Capture the cell that displays the provided text and extract its [x, y] central coordinate. 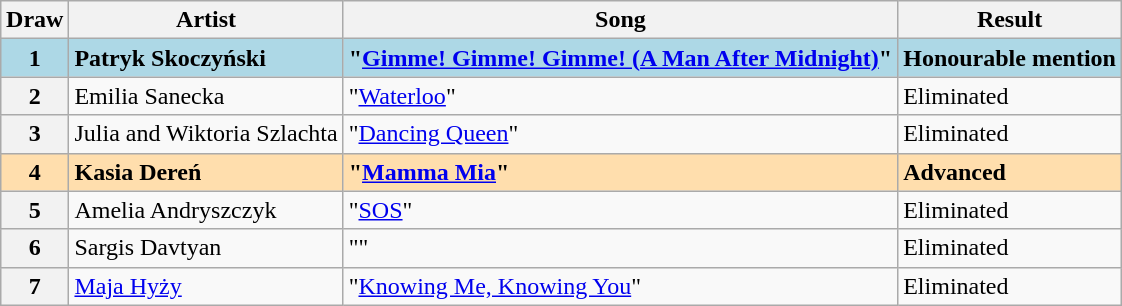
1 [35, 58]
"Waterloo" [620, 96]
Song [620, 20]
Maja Hyży [206, 286]
Honourable mention [1010, 58]
3 [35, 134]
"Dancing Queen" [620, 134]
Julia and Wiktoria Szlachta [206, 134]
2 [35, 96]
Patryk Skoczyński [206, 58]
4 [35, 172]
6 [35, 248]
"Knowing Me, Knowing You" [620, 286]
7 [35, 286]
"Mamma Mia" [620, 172]
Emilia Sanecka [206, 96]
Advanced [1010, 172]
Result [1010, 20]
"SOS" [620, 210]
"Gimme! Gimme! Gimme! (A Man After Midnight)" [620, 58]
Amelia Andryszczyk [206, 210]
"" [620, 248]
Draw [35, 20]
5 [35, 210]
Sargis Davtyan [206, 248]
Kasia Dereń [206, 172]
Artist [206, 20]
